From the cell containing the given text, extract its center point as [X, Y] coordinate. 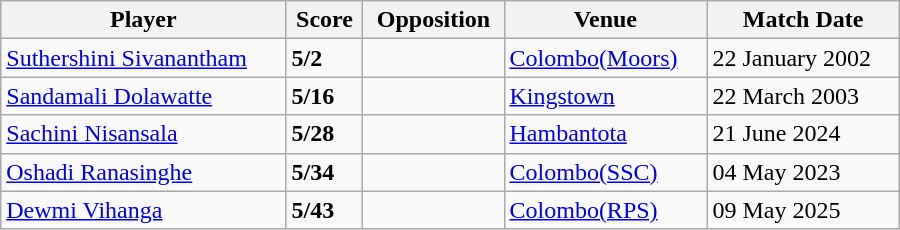
Suthershini Sivanantham [144, 58]
Player [144, 20]
21 June 2024 [803, 134]
22 March 2003 [803, 96]
Sandamali Dolawatte [144, 96]
Colombo(SSC) [606, 172]
Dewmi Vihanga [144, 210]
5/2 [324, 58]
04 May 2023 [803, 172]
22 January 2002 [803, 58]
09 May 2025 [803, 210]
Oshadi Ranasinghe [144, 172]
Match Date [803, 20]
5/43 [324, 210]
Hambantota [606, 134]
5/34 [324, 172]
Opposition [434, 20]
Venue [606, 20]
5/16 [324, 96]
Score [324, 20]
5/28 [324, 134]
Kingstown [606, 96]
Sachini Nisansala [144, 134]
Colombo(RPS) [606, 210]
Colombo(Moors) [606, 58]
